For the text-containing cell, return its midpoint in [X, Y] coordinate format. 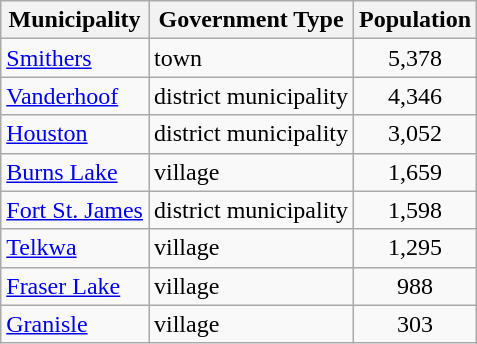
5,378 [416, 58]
Municipality [75, 20]
303 [416, 324]
1,659 [416, 172]
town [250, 58]
Granisle [75, 324]
Fraser Lake [75, 286]
Vanderhoof [75, 96]
988 [416, 286]
Fort St. James [75, 210]
Smithers [75, 58]
Government Type [250, 20]
1,295 [416, 248]
Population [416, 20]
Telkwa [75, 248]
4,346 [416, 96]
Burns Lake [75, 172]
3,052 [416, 134]
1,598 [416, 210]
Houston [75, 134]
